Extract the [X, Y] coordinate from the center of the cell holding the provided text.  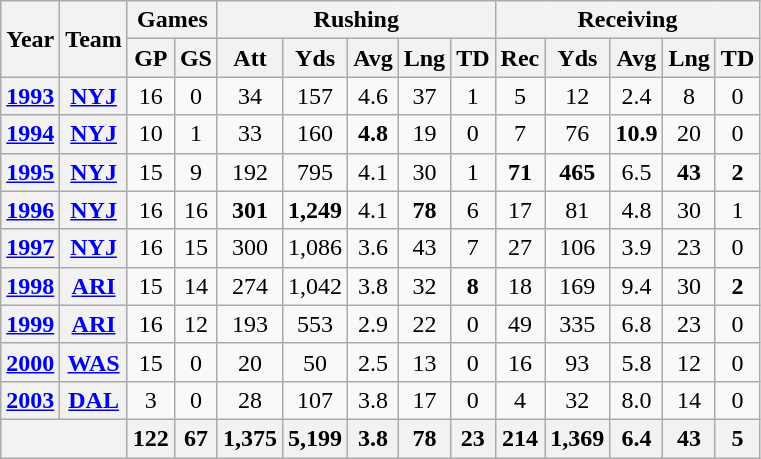
192 [250, 172]
169 [578, 286]
335 [578, 324]
300 [250, 248]
107 [316, 400]
22 [424, 324]
160 [316, 134]
6.4 [636, 438]
1994 [30, 134]
37 [424, 96]
27 [520, 248]
33 [250, 134]
3.6 [374, 248]
2000 [30, 362]
19 [424, 134]
193 [250, 324]
Year [30, 39]
13 [424, 362]
1995 [30, 172]
6.8 [636, 324]
4.6 [374, 96]
2.5 [374, 362]
DAL [94, 400]
GP [150, 58]
5,199 [316, 438]
1997 [30, 248]
Rec [520, 58]
3 [150, 400]
106 [578, 248]
Att [250, 58]
71 [520, 172]
Games [172, 20]
8.0 [636, 400]
50 [316, 362]
122 [150, 438]
1,086 [316, 248]
28 [250, 400]
465 [578, 172]
2003 [30, 400]
93 [578, 362]
1,375 [250, 438]
GS [196, 58]
1993 [30, 96]
18 [520, 286]
553 [316, 324]
34 [250, 96]
9 [196, 172]
67 [196, 438]
2.9 [374, 324]
81 [578, 210]
6 [473, 210]
795 [316, 172]
1996 [30, 210]
214 [520, 438]
157 [316, 96]
Receiving [628, 20]
10.9 [636, 134]
49 [520, 324]
9.4 [636, 286]
3.9 [636, 248]
10 [150, 134]
2.4 [636, 96]
Rushing [356, 20]
WAS [94, 362]
4 [520, 400]
1,369 [578, 438]
1999 [30, 324]
Team [94, 39]
76 [578, 134]
1998 [30, 286]
274 [250, 286]
1,042 [316, 286]
5.8 [636, 362]
6.5 [636, 172]
1,249 [316, 210]
301 [250, 210]
